Detect which cell encompasses the target text, then output its [x, y] center coordinate. 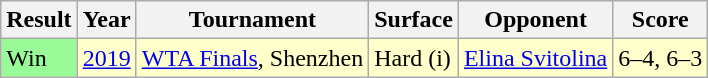
6–4, 6–3 [660, 58]
Score [660, 20]
Opponent [535, 20]
2019 [106, 58]
Result [39, 20]
Hard (i) [414, 58]
Elina Svitolina [535, 58]
Tournament [252, 20]
WTA Finals, Shenzhen [252, 58]
Win [39, 58]
Year [106, 20]
Surface [414, 20]
